From the cell containing the given text, extract its center point as [x, y] coordinate. 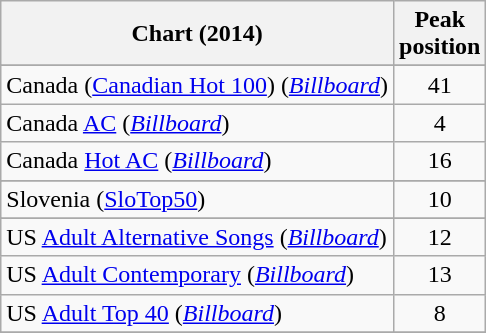
US Adult Contemporary (Billboard) [198, 275]
41 [440, 85]
Peakposition [440, 34]
Chart (2014) [198, 34]
Slovenia (SloTop50) [198, 199]
US Adult Top 40 (Billboard) [198, 313]
4 [440, 123]
Canada Hot AC (Billboard) [198, 161]
16 [440, 161]
12 [440, 237]
8 [440, 313]
Canada AC (Billboard) [198, 123]
10 [440, 199]
US Adult Alternative Songs (Billboard) [198, 237]
13 [440, 275]
Canada (Canadian Hot 100) (Billboard) [198, 85]
